Scan for the cell matching the given text and deliver its [x, y] coordinate at center. 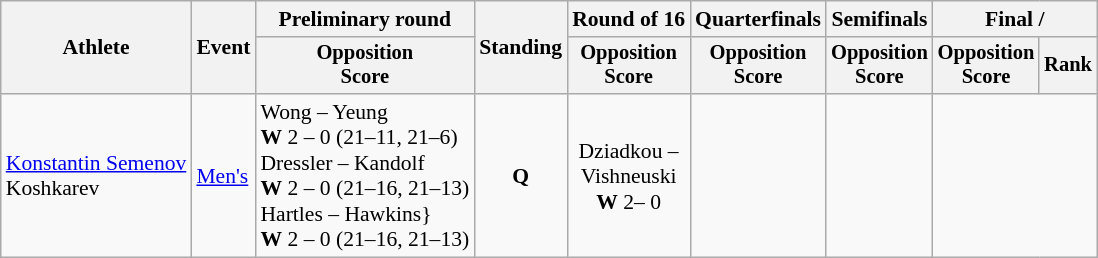
Preliminary round [364, 19]
Event [223, 48]
Dziadkou – VishneuskiW 2– 0 [628, 176]
Quarterfinals [758, 19]
Final / [1015, 19]
Rank [1068, 66]
Athlete [96, 48]
Round of 16 [628, 19]
Standing [520, 48]
Semifinals [880, 19]
Wong – YeungW 2 – 0 (21–11, 21–6) Dressler – KandolfW 2 – 0 (21–16, 21–13) Hartles – Hawkins}W 2 – 0 (21–16, 21–13) [364, 176]
Konstantin SemenovKoshkarev [96, 176]
Men's [223, 176]
Q [520, 176]
